Return (x, y) of the center of cell containing provided text 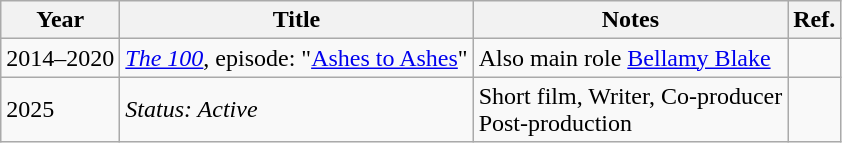
2025 (60, 110)
Short film, Writer, Co-producerPost-production (630, 110)
Also main role Bellamy Blake (630, 58)
Title (296, 20)
Status: Active (296, 110)
Notes (630, 20)
Year (60, 20)
The 100, episode: "Ashes to Ashes" (296, 58)
Ref. (814, 20)
2014–2020 (60, 58)
